Extract the (X, Y) coordinate from the center of the cell holding the provided text.  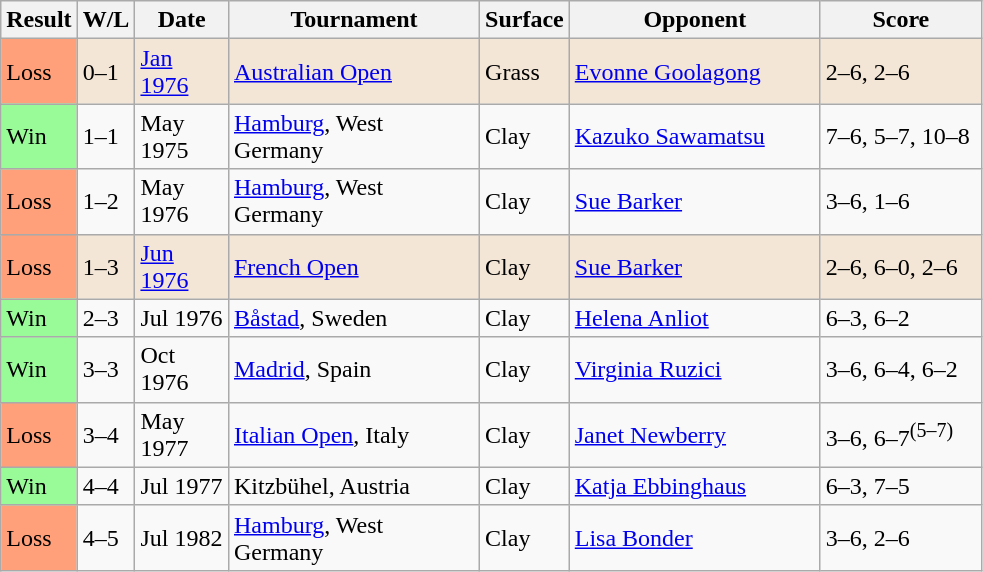
May 1975 (182, 136)
Italian Open, Italy (354, 434)
Jul 1976 (182, 318)
Opponent (694, 20)
Kazuko Sawamatsu (694, 136)
May 1976 (182, 202)
6–3, 6–2 (900, 318)
Jul 1977 (182, 486)
Jan 1976 (182, 72)
Surface (525, 20)
Date (182, 20)
3–4 (106, 434)
3–3 (106, 370)
Tournament (354, 20)
2–6, 6–0, 2–6 (900, 266)
May 1977 (182, 434)
W/L (106, 20)
Evonne Goolagong (694, 72)
2–6, 2–6 (900, 72)
4–4 (106, 486)
1–2 (106, 202)
Australian Open (354, 72)
0–1 (106, 72)
French Open (354, 266)
3–6, 6–7(5–7) (900, 434)
6–3, 7–5 (900, 486)
4–5 (106, 538)
Oct 1976 (182, 370)
Katja Ebbinghaus (694, 486)
3–6, 2–6 (900, 538)
1–1 (106, 136)
Lisa Bonder (694, 538)
Helena Anliot (694, 318)
Janet Newberry (694, 434)
Result (39, 20)
Jun 1976 (182, 266)
Båstad, Sweden (354, 318)
7–6, 5–7, 10–8 (900, 136)
1–3 (106, 266)
Kitzbühel, Austria (354, 486)
Jul 1982 (182, 538)
Virginia Ruzici (694, 370)
Score (900, 20)
Madrid, Spain (354, 370)
2–3 (106, 318)
Grass (525, 72)
3–6, 6–4, 6–2 (900, 370)
3–6, 1–6 (900, 202)
